Determine the (X, Y) coordinate at the center of the cell enclosing the given text.  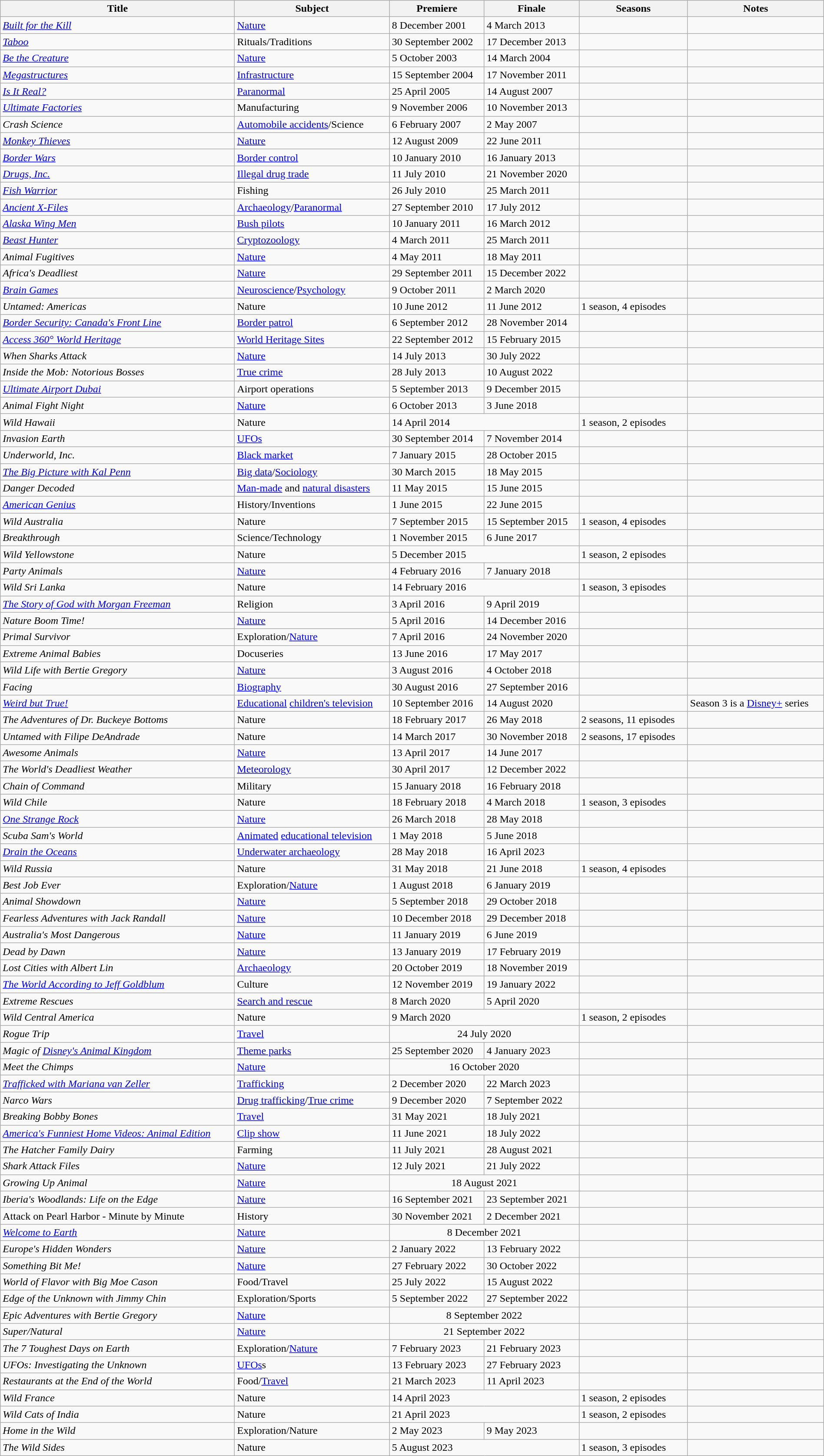
1 August 2018 (437, 885)
World Heritage Sites (312, 339)
Finale (532, 9)
Extreme Rescues (117, 1001)
12 December 2022 (532, 769)
Wild Yellowstone (117, 554)
UFOss (312, 1365)
25 September 2020 (437, 1051)
The Wild Sides (117, 1447)
30 August 2016 (437, 687)
8 December 2021 (484, 1232)
13 April 2017 (437, 753)
17 July 2012 (532, 207)
Ancient X-Files (117, 207)
Attack on Pearl Harbor - Minute by Minute (117, 1216)
Underworld, Inc. (117, 455)
Untamed: Americas (117, 306)
Notes (755, 9)
10 August 2022 (532, 372)
8 December 2001 (437, 25)
Animated educational television (312, 836)
29 October 2018 (532, 902)
Archaeology/Paranormal (312, 207)
Crash Science (117, 124)
Weird but True! (117, 703)
History/Inventions (312, 505)
Scuba Sam's World (117, 836)
21 September 2022 (484, 1332)
30 March 2015 (437, 471)
9 May 2023 (532, 1431)
10 June 2012 (437, 306)
30 November 2021 (437, 1216)
9 October 2011 (437, 290)
Ultimate Airport Dubai (117, 389)
Animal Showdown (117, 902)
Bush pilots (312, 224)
Wild Chile (117, 803)
16 February 2018 (532, 786)
14 July 2013 (437, 356)
Invasion Earth (117, 438)
13 February 2023 (437, 1365)
31 May 2018 (437, 869)
12 August 2009 (437, 141)
Biography (312, 687)
22 June 2011 (532, 141)
Built for the Kill (117, 25)
6 June 2019 (532, 935)
1 June 2015 (437, 505)
Big data/Sociology (312, 471)
25 April 2005 (437, 91)
Taboo (117, 42)
5 April 2020 (532, 1001)
Edge of the Unknown with Jimmy Chin (117, 1299)
Exploration/Sports (312, 1299)
2 January 2022 (437, 1249)
1 November 2015 (437, 538)
27 February 2023 (532, 1365)
Airport operations (312, 389)
Farming (312, 1150)
15 September 2015 (532, 521)
17 November 2011 (532, 75)
8 September 2022 (484, 1315)
Shark Attack Files (117, 1166)
Australia's Most Dangerous (117, 935)
26 March 2018 (437, 819)
24 November 2020 (532, 637)
Inside the Mob: Notorious Bosses (117, 372)
10 November 2013 (532, 108)
2 seasons, 17 episodes (633, 736)
17 May 2017 (532, 653)
14 August 2007 (532, 91)
15 January 2018 (437, 786)
26 May 2018 (532, 720)
Breakthrough (117, 538)
15 February 2015 (532, 339)
7 February 2023 (437, 1348)
31 May 2021 (437, 1117)
Animal Fugitives (117, 257)
30 April 2017 (437, 769)
10 September 2016 (437, 703)
Europe's Hidden Wonders (117, 1249)
Border Wars (117, 157)
Underwater archaeology (312, 852)
Africa's Deadliest (117, 273)
Wild Cats of India (117, 1414)
30 November 2018 (532, 736)
American Genius (117, 505)
15 September 2004 (437, 75)
14 February 2016 (484, 587)
5 September 2022 (437, 1299)
30 September 2014 (437, 438)
5 December 2015 (484, 554)
Access 360° World Heritage (117, 339)
Home in the Wild (117, 1431)
Drug trafficking/True crime (312, 1100)
27 February 2022 (437, 1266)
11 June 2012 (532, 306)
3 August 2016 (437, 670)
14 March 2004 (532, 58)
UFOs: Investigating the Unknown (117, 1365)
Wild Life with Bertie Gregory (117, 670)
Lost Cities with Albert Lin (117, 968)
11 July 2010 (437, 174)
4 May 2011 (437, 257)
26 July 2010 (437, 190)
Wild Central America (117, 1018)
Theme parks (312, 1051)
14 August 2020 (532, 703)
Trafficked with Mariana van Zeller (117, 1084)
7 April 2016 (437, 637)
30 July 2022 (532, 356)
9 December 2020 (437, 1100)
Black market (312, 455)
Growing Up Animal (117, 1183)
1 May 2018 (437, 836)
7 January 2015 (437, 455)
Drain the Oceans (117, 852)
Party Animals (117, 571)
America's Funniest Home Videos: Animal Edition (117, 1133)
22 September 2012 (437, 339)
6 October 2013 (437, 405)
Alaska Wing Men (117, 224)
28 August 2021 (532, 1150)
The Big Picture with Kal Penn (117, 471)
Culture (312, 984)
14 March 2017 (437, 736)
21 July 2022 (532, 1166)
24 July 2020 (484, 1034)
14 April 2014 (484, 422)
18 February 2017 (437, 720)
Drugs, Inc. (117, 174)
Wild France (117, 1398)
21 November 2020 (532, 174)
The Adventures of Dr. Buckeye Bottoms (117, 720)
28 October 2015 (532, 455)
27 September 2010 (437, 207)
Welcome to Earth (117, 1232)
Is It Real? (117, 91)
Rogue Trip (117, 1034)
3 June 2018 (532, 405)
Docuseries (312, 653)
Iberia's Woodlands: Life on the Edge (117, 1199)
Fish Warrior (117, 190)
Meteorology (312, 769)
3 April 2016 (437, 604)
2 December 2021 (532, 1216)
Best Job Ever (117, 885)
When Sharks Attack (117, 356)
22 June 2015 (532, 505)
Wild Australia (117, 521)
5 October 2003 (437, 58)
6 January 2019 (532, 885)
7 September 2022 (532, 1100)
11 January 2019 (437, 935)
Be the Creature (117, 58)
27 September 2016 (532, 687)
Trafficking (312, 1084)
30 October 2022 (532, 1266)
Paranormal (312, 91)
2 May 2007 (532, 124)
12 November 2019 (437, 984)
Magic of Disney's Animal Kingdom (117, 1051)
Subject (312, 9)
6 September 2012 (437, 323)
Breaking Bobby Bones (117, 1117)
Border patrol (312, 323)
10 January 2010 (437, 157)
14 April 2023 (484, 1398)
23 September 2021 (532, 1199)
11 May 2015 (437, 488)
Man-made and natural disasters (312, 488)
Illegal drug trade (312, 174)
Meet the Chimps (117, 1067)
4 March 2018 (532, 803)
Dead by Dawn (117, 951)
2 May 2023 (437, 1431)
10 January 2011 (437, 224)
16 March 2012 (532, 224)
Science/Technology (312, 538)
5 June 2018 (532, 836)
18 August 2021 (484, 1183)
10 December 2018 (437, 918)
27 September 2022 (532, 1299)
4 March 2013 (532, 25)
Chain of Command (117, 786)
9 April 2019 (532, 604)
Wild Russia (117, 869)
Automobile accidents/Science (312, 124)
Monkey Thieves (117, 141)
True crime (312, 372)
Super/Natural (117, 1332)
17 December 2013 (532, 42)
Religion (312, 604)
21 June 2018 (532, 869)
9 November 2006 (437, 108)
Title (117, 9)
7 September 2015 (437, 521)
18 November 2019 (532, 968)
Brain Games (117, 290)
Narco Wars (117, 1100)
21 March 2023 (437, 1381)
11 June 2021 (437, 1133)
20 October 2019 (437, 968)
21 April 2023 (484, 1414)
Season 3 is a Disney+ series (755, 703)
Something Bit Me! (117, 1266)
Megastructures (117, 75)
2 December 2020 (437, 1084)
Awesome Animals (117, 753)
18 May 2015 (532, 471)
15 August 2022 (532, 1282)
28 November 2014 (532, 323)
Danger Decoded (117, 488)
15 December 2022 (532, 273)
2 March 2020 (532, 290)
7 January 2018 (532, 571)
30 September 2002 (437, 42)
The Hatcher Family Dairy (117, 1150)
Extreme Animal Babies (117, 653)
5 September 2018 (437, 902)
16 January 2013 (532, 157)
The World's Deadliest Weather (117, 769)
One Strange Rock (117, 819)
4 March 2011 (437, 240)
17 February 2019 (532, 951)
UFOs (312, 438)
8 March 2020 (437, 1001)
16 April 2023 (532, 852)
Animal Fight Night (117, 405)
The World According to Jeff Goldblum (117, 984)
9 March 2020 (484, 1018)
Rituals/Traditions (312, 42)
16 September 2021 (437, 1199)
Primal Survivor (117, 637)
14 December 2016 (532, 620)
Military (312, 786)
History (312, 1216)
Seasons (633, 9)
Manufacturing (312, 108)
Restaurants at the End of the World (117, 1381)
The Story of God with Morgan Freeman (117, 604)
4 January 2023 (532, 1051)
Neuroscience/Psychology (312, 290)
Cryptozoology (312, 240)
Search and rescue (312, 1001)
World of Flavor with Big Moe Cason (117, 1282)
7 November 2014 (532, 438)
13 June 2016 (437, 653)
6 June 2017 (532, 538)
5 April 2016 (437, 620)
9 December 2015 (532, 389)
Beast Hunter (117, 240)
6 February 2007 (437, 124)
5 September 2013 (437, 389)
Untamed with Filipe DeAndrade (117, 736)
Fearless Adventures with Jack Randall (117, 918)
19 January 2022 (532, 984)
11 July 2021 (437, 1150)
12 July 2021 (437, 1166)
5 August 2023 (484, 1447)
Wild Hawaii (117, 422)
4 October 2018 (532, 670)
Ultimate Factories (117, 108)
21 February 2023 (532, 1348)
18 February 2018 (437, 803)
Clip show (312, 1133)
13 January 2019 (437, 951)
4 February 2016 (437, 571)
22 March 2023 (532, 1084)
18 July 2022 (532, 1133)
13 February 2022 (532, 1249)
Archaeology (312, 968)
Wild Sri Lanka (117, 587)
The 7 Toughest Days on Earth (117, 1348)
Premiere (437, 9)
18 July 2021 (532, 1117)
11 April 2023 (532, 1381)
Nature Boom Time! (117, 620)
2 seasons, 11 episodes (633, 720)
Facing (117, 687)
Fishing (312, 190)
16 October 2020 (484, 1067)
Educational children's television (312, 703)
Border control (312, 157)
14 June 2017 (532, 753)
15 June 2015 (532, 488)
29 December 2018 (532, 918)
Epic Adventures with Bertie Gregory (117, 1315)
25 July 2022 (437, 1282)
18 May 2011 (532, 257)
29 September 2011 (437, 273)
Border Security: Canada's Front Line (117, 323)
Infrastructure (312, 75)
28 July 2013 (437, 372)
